Output the [x, y] coordinate of the center of the cell containing the given text.  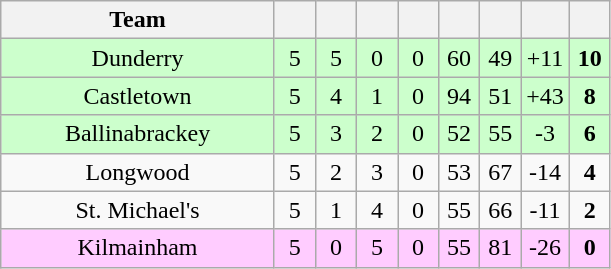
+43 [546, 96]
8 [590, 96]
Castletown [138, 96]
66 [500, 210]
94 [460, 96]
53 [460, 172]
Kilmainham [138, 248]
49 [500, 58]
60 [460, 58]
6 [590, 134]
Team [138, 20]
Dunderry [138, 58]
-11 [546, 210]
St. Michael's [138, 210]
-3 [546, 134]
Ballinabrackey [138, 134]
67 [500, 172]
51 [500, 96]
52 [460, 134]
81 [500, 248]
+11 [546, 58]
-14 [546, 172]
Longwood [138, 172]
10 [590, 58]
-26 [546, 248]
